Capture the cell that displays the provided text and extract its [x, y] central coordinate. 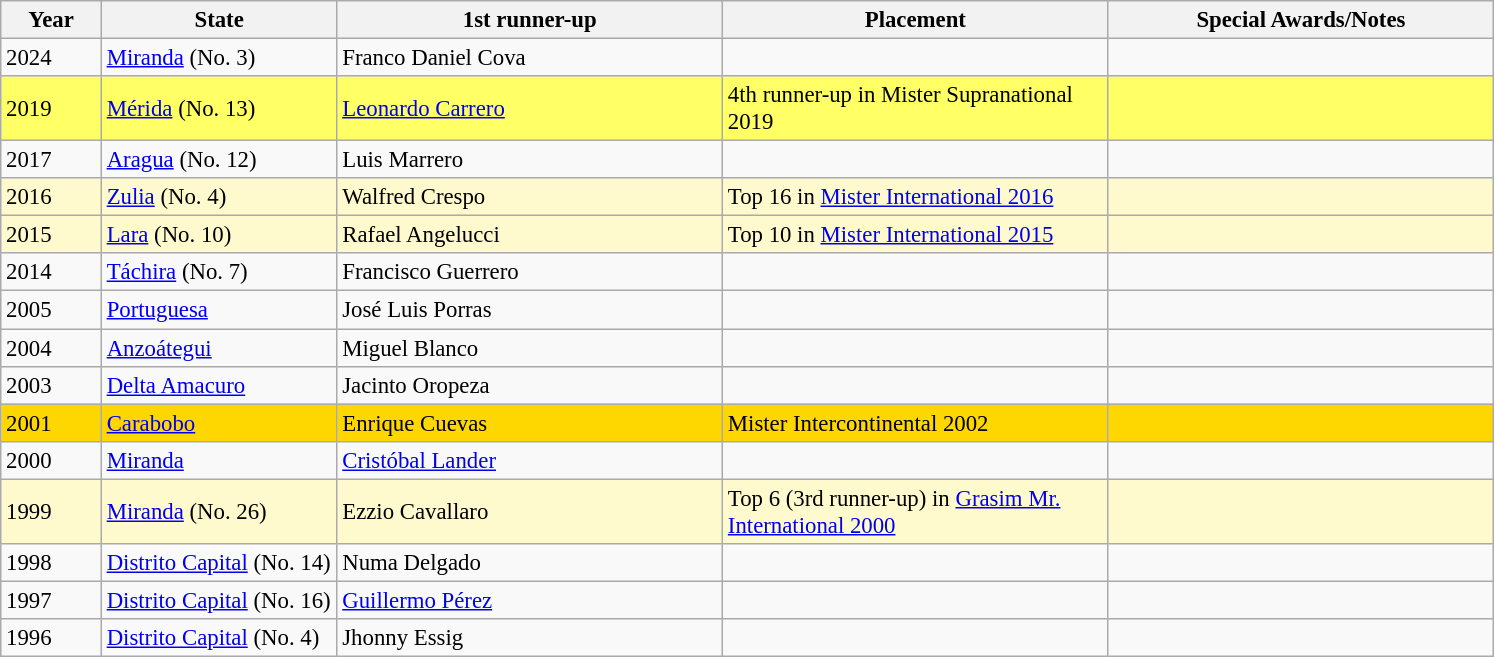
1996 [52, 638]
Miranda (No. 3) [219, 58]
Ezzio Cavallaro [530, 512]
Walfred Crespo [530, 197]
1999 [52, 512]
Guillermo Pérez [530, 600]
1st runner-up [530, 20]
Anzoátegui [219, 348]
Top 10 in Mister International 2015 [916, 235]
1998 [52, 563]
2014 [52, 273]
Cristóbal Lander [530, 460]
Distrito Capital (No. 16) [219, 600]
2017 [52, 160]
Top 16 in Mister International 2016 [916, 197]
Táchira (No. 7) [219, 273]
2024 [52, 58]
Aragua (No. 12) [219, 160]
2004 [52, 348]
Leonardo Carrero [530, 108]
Placement [916, 20]
Jacinto Oropeza [530, 385]
4th runner-up in Mister Supranational 2019 [916, 108]
Distrito Capital (No. 14) [219, 563]
Miranda [219, 460]
Carabobo [219, 423]
Miranda (No. 26) [219, 512]
2000 [52, 460]
Miguel Blanco [530, 348]
Distrito Capital (No. 4) [219, 638]
Jhonny Essig [530, 638]
Enrique Cuevas [530, 423]
Lara (No. 10) [219, 235]
2001 [52, 423]
Year [52, 20]
Special Awards/Notes [1301, 20]
2015 [52, 235]
Mérida (No. 13) [219, 108]
2005 [52, 310]
2016 [52, 197]
Franco Daniel Cova [530, 58]
1997 [52, 600]
Mister Intercontinental 2002 [916, 423]
Rafael Angelucci [530, 235]
Delta Amacuro [219, 385]
State [219, 20]
Zulia (No. 4) [219, 197]
Numa Delgado [530, 563]
2019 [52, 108]
Francisco Guerrero [530, 273]
José Luis Porras [530, 310]
2003 [52, 385]
Top 6 (3rd runner-up) in Grasim Mr. International 2000 [916, 512]
Portuguesa [219, 310]
Luis Marrero [530, 160]
